Extract the (X, Y) coordinate from the center of the cell holding the provided text.  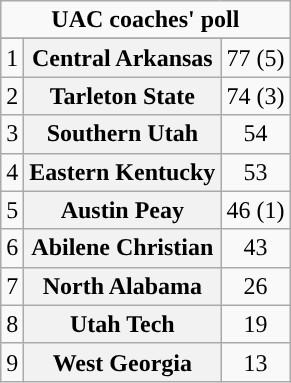
Austin Peay (122, 210)
Utah Tech (122, 324)
9 (12, 362)
West Georgia (122, 362)
2 (12, 96)
77 (5) (256, 58)
3 (12, 134)
53 (256, 172)
Eastern Kentucky (122, 172)
54 (256, 134)
26 (256, 286)
North Alabama (122, 286)
5 (12, 210)
43 (256, 248)
Central Arkansas (122, 58)
1 (12, 58)
4 (12, 172)
6 (12, 248)
Abilene Christian (122, 248)
8 (12, 324)
Southern Utah (122, 134)
13 (256, 362)
Tarleton State (122, 96)
7 (12, 286)
19 (256, 324)
UAC coaches' poll (146, 20)
46 (1) (256, 210)
74 (3) (256, 96)
